Provide the [X, Y] coordinate of the cell's center where the given text is located.  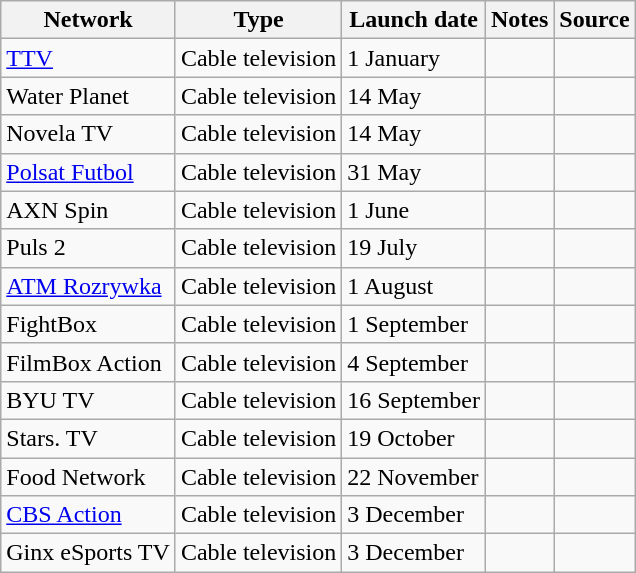
Food Network [88, 477]
TTV [88, 58]
Water Planet [88, 96]
FilmBox Action [88, 362]
AXN Spin [88, 210]
1 January [414, 58]
1 August [414, 286]
BYU TV [88, 400]
Type [258, 20]
22 November [414, 477]
Launch date [414, 20]
CBS Action [88, 515]
ATM Rozrywka [88, 286]
FightBox [88, 324]
Stars. TV [88, 438]
1 September [414, 324]
4 September [414, 362]
Polsat Futbol [88, 172]
Puls 2 [88, 248]
19 July [414, 248]
Network [88, 20]
16 September [414, 400]
31 May [414, 172]
1 June [414, 210]
Source [594, 20]
Novela TV [88, 134]
19 October [414, 438]
Ginx eSports TV [88, 553]
Notes [519, 20]
